Extract the (x, y) coordinate from the center of the cell holding the provided text.  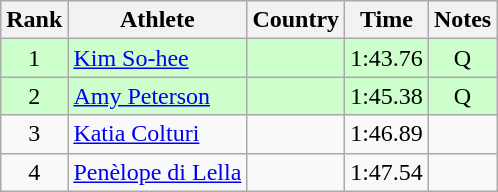
1:46.89 (387, 134)
Time (387, 20)
2 (34, 96)
1:43.76 (387, 58)
Athlete (158, 20)
Kim So-hee (158, 58)
Country (296, 20)
1:47.54 (387, 172)
Notes (462, 20)
1:45.38 (387, 96)
3 (34, 134)
1 (34, 58)
Penèlope di Lella (158, 172)
4 (34, 172)
Katia Colturi (158, 134)
Amy Peterson (158, 96)
Rank (34, 20)
